From the cell containing the given text, extract its center point as [x, y] coordinate. 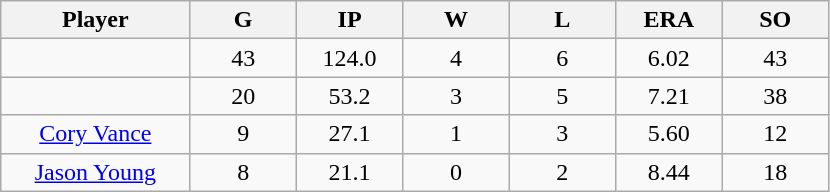
0 [456, 172]
4 [456, 58]
Cory Vance [96, 134]
G [243, 20]
W [456, 20]
38 [776, 96]
L [562, 20]
5 [562, 96]
IP [349, 20]
53.2 [349, 96]
5.60 [669, 134]
21.1 [349, 172]
2 [562, 172]
8 [243, 172]
124.0 [349, 58]
18 [776, 172]
SO [776, 20]
ERA [669, 20]
7.21 [669, 96]
1 [456, 134]
12 [776, 134]
6.02 [669, 58]
Player [96, 20]
Jason Young [96, 172]
27.1 [349, 134]
6 [562, 58]
8.44 [669, 172]
20 [243, 96]
9 [243, 134]
